From the cell containing the given text, extract its center point as (x, y) coordinate. 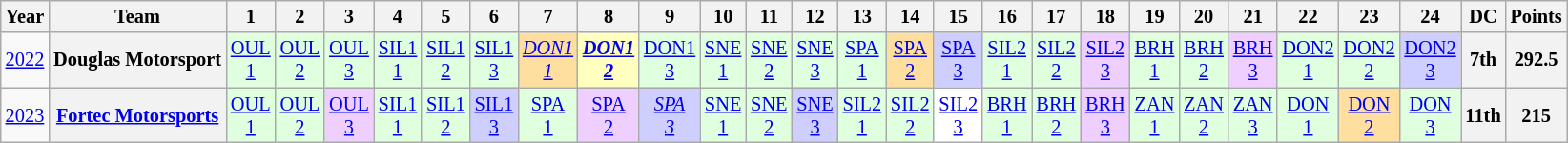
DON13 (670, 60)
DON21 (1308, 60)
17 (1057, 16)
DON23 (1430, 60)
10 (723, 16)
11th (1484, 115)
21 (1253, 16)
292.5 (1537, 60)
Team (137, 16)
24 (1430, 16)
18 (1105, 16)
DON22 (1369, 60)
14 (910, 16)
ZAN3 (1253, 115)
DON3 (1430, 115)
15 (958, 16)
9 (670, 16)
DON12 (609, 60)
DON1 (1308, 115)
215 (1537, 115)
5 (445, 16)
3 (349, 16)
ZAN2 (1204, 115)
11 (769, 16)
12 (815, 16)
8 (609, 16)
1 (251, 16)
2022 (25, 60)
20 (1204, 16)
19 (1155, 16)
6 (494, 16)
DON11 (547, 60)
Douglas Motorsport (137, 60)
Fortec Motorsports (137, 115)
2023 (25, 115)
7th (1484, 60)
7 (547, 16)
16 (1007, 16)
22 (1308, 16)
13 (862, 16)
Points (1537, 16)
DON2 (1369, 115)
Year (25, 16)
4 (398, 16)
ZAN1 (1155, 115)
DC (1484, 16)
23 (1369, 16)
2 (300, 16)
